From the cell containing the given text, extract its center point as [x, y] coordinate. 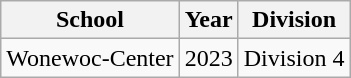
2023 [208, 58]
Division [294, 20]
Wonewoc-Center [90, 58]
Year [208, 20]
Division 4 [294, 58]
School [90, 20]
